Find where the given text appears and provide that cell's center as [X, Y] coordinate. 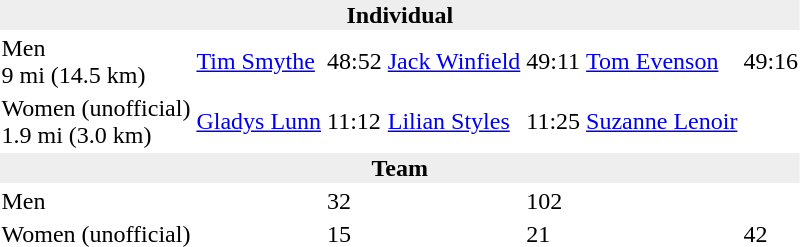
32 [355, 201]
Men9 mi (14.5 km) [96, 62]
Lilian Styles [454, 122]
Jack Winfield [454, 62]
Gladys Lunn [259, 122]
Team [400, 168]
Individual [400, 15]
Men [96, 201]
Tim Smythe [259, 62]
102 [554, 201]
11:12 [355, 122]
48:52 [355, 62]
11:25 [554, 122]
Women (unofficial)1.9 mi (3.0 km) [96, 122]
49:16 [771, 62]
Suzanne Lenoir [662, 122]
Tom Evenson [662, 62]
49:11 [554, 62]
